Identify which cell holds the provided text, then report its [x, y] central coordinate. 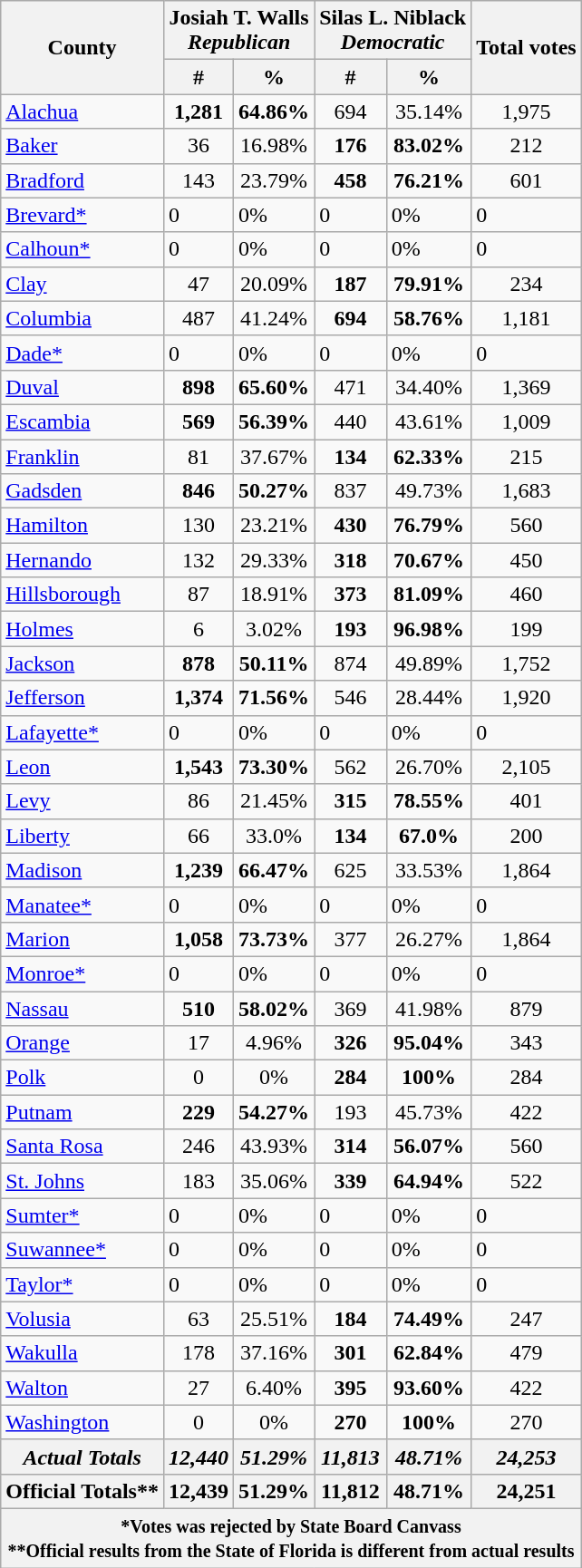
83.02% [429, 146]
Taylor* [82, 1284]
50.11% [274, 663]
Washington [82, 1422]
199 [527, 629]
460 [527, 595]
247 [527, 1319]
130 [198, 526]
41.98% [429, 1009]
58.02% [274, 1009]
562 [351, 767]
Leon [82, 767]
314 [351, 1147]
301 [351, 1353]
96.98% [429, 629]
26.27% [429, 939]
Silas L. Niblack Democratic [393, 31]
Holmes [82, 629]
21.45% [274, 801]
450 [527, 560]
6 [198, 629]
546 [351, 698]
143 [198, 180]
12,440 [198, 1457]
315 [351, 801]
58.76% [429, 318]
187 [351, 284]
Duval [82, 387]
Clay [82, 284]
183 [198, 1181]
1,975 [527, 111]
471 [351, 387]
184 [351, 1319]
212 [527, 146]
318 [351, 560]
95.04% [429, 1043]
County [82, 47]
79.91% [429, 284]
62.84% [429, 1353]
569 [198, 421]
49.73% [429, 491]
81.09% [429, 595]
487 [198, 318]
25.51% [274, 1319]
34.40% [429, 387]
326 [351, 1043]
56.07% [429, 1147]
Alachua [82, 111]
Monroe* [82, 973]
837 [351, 491]
27 [198, 1388]
74.49% [429, 1319]
78.55% [429, 801]
1,181 [527, 318]
12,439 [198, 1491]
Nassau [82, 1009]
Baker [82, 146]
339 [351, 1181]
Suwannee* [82, 1250]
66.47% [274, 870]
2,105 [527, 767]
Jefferson [82, 698]
29.33% [274, 560]
56.39% [274, 421]
Wakulla [82, 1353]
65.60% [274, 387]
Lafayette* [82, 732]
49.89% [429, 663]
43.61% [429, 421]
Levy [82, 801]
Official Totals** [82, 1491]
23.21% [274, 526]
377 [351, 939]
Madison [82, 870]
1,752 [527, 663]
Marion [82, 939]
200 [527, 836]
35.14% [429, 111]
Dade* [82, 353]
132 [198, 560]
1,543 [198, 767]
36 [198, 146]
20.09% [274, 284]
71.56% [274, 698]
33.53% [429, 870]
Hernando [82, 560]
Putnam [82, 1112]
1,058 [198, 939]
81 [198, 456]
76.21% [429, 180]
1,009 [527, 421]
66 [198, 836]
33.0% [274, 836]
17 [198, 1043]
70.67% [429, 560]
Total votes [527, 47]
369 [351, 1009]
Hillsborough [82, 595]
625 [351, 870]
93.60% [429, 1388]
430 [351, 526]
26.70% [429, 767]
23.79% [274, 180]
1,281 [198, 111]
6.40% [274, 1388]
Jackson [82, 663]
Volusia [82, 1319]
63 [198, 1319]
28.44% [429, 698]
1,683 [527, 491]
395 [351, 1388]
234 [527, 284]
601 [527, 180]
73.30% [274, 767]
4.96% [274, 1043]
35.06% [274, 1181]
1,369 [527, 387]
Calhoun* [82, 249]
41.24% [274, 318]
43.93% [274, 1147]
Franklin [82, 456]
Actual Totals [82, 1457]
373 [351, 595]
Columbia [82, 318]
3.02% [274, 629]
178 [198, 1353]
1,374 [198, 698]
37.67% [274, 456]
24,251 [527, 1491]
11,813 [351, 1457]
Walton [82, 1388]
401 [527, 801]
Liberty [82, 836]
76.79% [429, 526]
45.73% [429, 1112]
229 [198, 1112]
Josiah T. Walls Republican [238, 31]
Santa Rosa [82, 1147]
64.86% [274, 111]
37.16% [274, 1353]
440 [351, 421]
846 [198, 491]
*Votes was rejected by State Board Canvass **Official results from the State of Florida is different from actual results [291, 1537]
Sumter* [82, 1215]
176 [351, 146]
18.91% [274, 595]
86 [198, 801]
Manatee* [82, 905]
Gadsden [82, 491]
47 [198, 284]
St. Johns [82, 1181]
522 [527, 1181]
16.98% [274, 146]
Hamilton [82, 526]
246 [198, 1147]
11,812 [351, 1491]
50.27% [274, 491]
878 [198, 663]
510 [198, 1009]
Orange [82, 1043]
54.27% [274, 1112]
1,920 [527, 698]
479 [527, 1353]
Polk [82, 1078]
343 [527, 1043]
Bradford [82, 180]
879 [527, 1009]
898 [198, 387]
Escambia [82, 421]
67.0% [429, 836]
87 [198, 595]
73.73% [274, 939]
64.94% [429, 1181]
Brevard* [82, 215]
1,239 [198, 870]
874 [351, 663]
215 [527, 456]
24,253 [527, 1457]
458 [351, 180]
62.33% [429, 456]
